Search for the cell housing the specified text and yield its [X, Y] center coordinate. 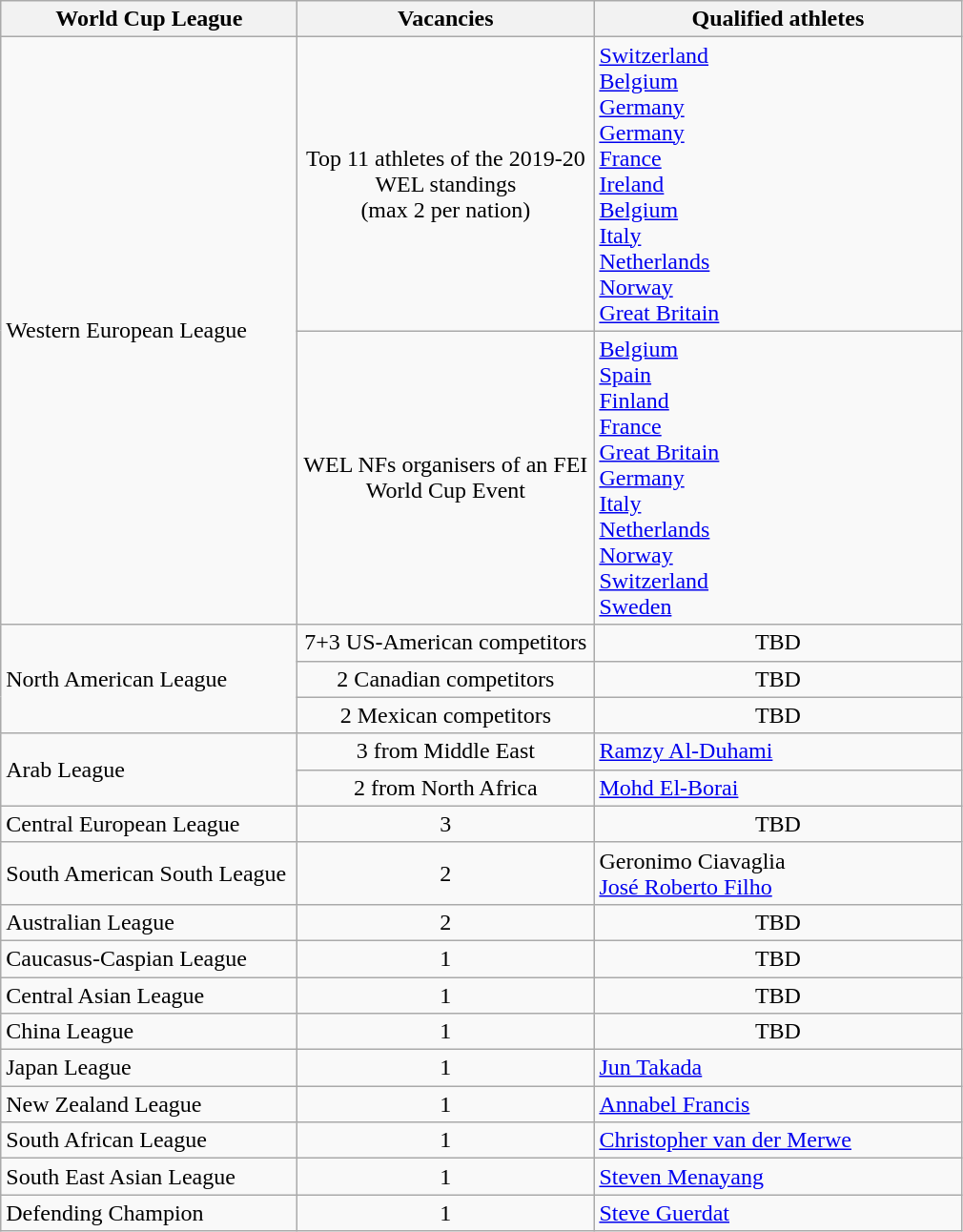
Geronimo Ciavaglia José Roberto Filho [778, 873]
South American South League [149, 873]
2 from North Africa [446, 788]
Caucasus-Caspian League [149, 958]
Ramzy Al-Duhami [778, 751]
Top 11 athletes of the 2019-20 WEL standings(max 2 per nation) [446, 184]
WEL NFs organisers of an FEI World Cup Event [446, 478]
New Zealand League [149, 1104]
3 from Middle East [446, 751]
Steven Menayang [778, 1177]
North American League [149, 679]
Mohd El-Borai [778, 788]
Central European League [149, 824]
Christopher van der Merwe [778, 1140]
Steve Guerdat [778, 1213]
Defending Champion [149, 1213]
7+3 US-American competitors [446, 643]
Japan League [149, 1068]
2 Mexican competitors [446, 715]
South African League [149, 1140]
2 Canadian competitors [446, 679]
Western European League [149, 331]
Vacancies [446, 19]
Jun Takada [778, 1068]
Central Asian League [149, 995]
Switzerland Belgium Germany Germany France Ireland Belgium Italy Netherlands Norway Great Britain [778, 184]
South East Asian League [149, 1177]
Australian League [149, 922]
Qualified athletes [778, 19]
China League [149, 1032]
Arab League [149, 770]
3 [446, 824]
World Cup League [149, 19]
Annabel Francis [778, 1104]
Belgium Spain Finland France Great Britain Germany Italy Netherlands Norway Switzerland Sweden [778, 478]
